Search for the cell housing the specified text and yield its (X, Y) center coordinate. 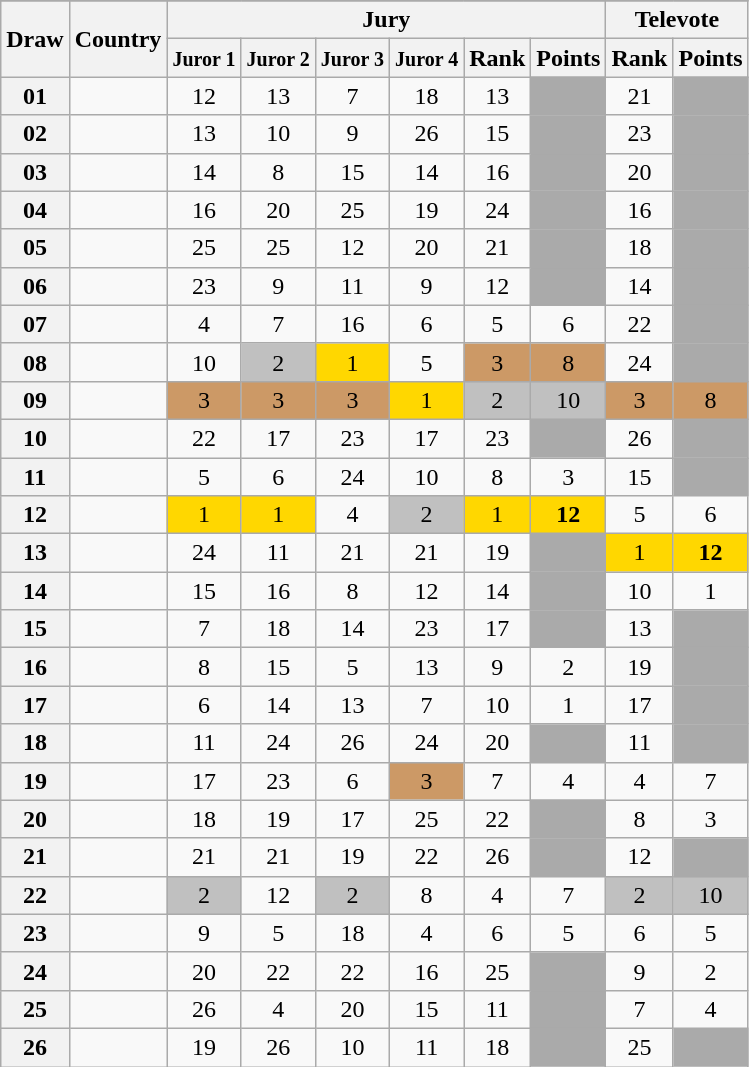
Televote (677, 20)
05 (35, 248)
Country (118, 39)
Draw (35, 39)
09 (35, 400)
02 (35, 134)
04 (35, 210)
Juror 4 (426, 58)
01 (35, 96)
Juror 1 (204, 58)
07 (35, 324)
Juror 2 (278, 58)
08 (35, 362)
03 (35, 172)
Juror 3 (352, 58)
Jury (386, 20)
06 (35, 286)
